Capture the cell that displays the provided text and extract its (X, Y) central coordinate. 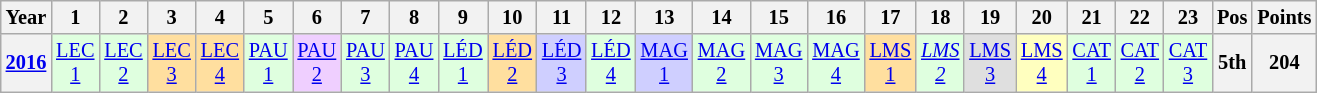
LMS4 (1042, 63)
5 (268, 17)
21 (1092, 17)
CAT2 (1140, 63)
PAU1 (268, 63)
14 (722, 17)
MAG3 (778, 63)
LÉD3 (562, 63)
LEC3 (172, 63)
Pos (1232, 17)
9 (462, 17)
10 (512, 17)
LMS3 (990, 63)
18 (940, 17)
Points (1284, 17)
16 (836, 17)
1 (75, 17)
LEC1 (75, 63)
LEC2 (123, 63)
15 (778, 17)
CAT1 (1092, 63)
MAG4 (836, 63)
PAU4 (414, 63)
22 (1140, 17)
13 (664, 17)
LEC4 (220, 63)
LÉD2 (512, 63)
MAG1 (664, 63)
17 (891, 17)
LMS1 (891, 63)
LÉD1 (462, 63)
LÉD4 (610, 63)
19 (990, 17)
204 (1284, 63)
20 (1042, 17)
5th (1232, 63)
8 (414, 17)
2016 (26, 63)
3 (172, 17)
23 (1188, 17)
2 (123, 17)
7 (366, 17)
11 (562, 17)
PAU2 (318, 63)
Year (26, 17)
4 (220, 17)
MAG2 (722, 63)
LMS2 (940, 63)
PAU3 (366, 63)
12 (610, 17)
CAT3 (1188, 63)
6 (318, 17)
